From the cell containing the given text, extract its center point as (x, y) coordinate. 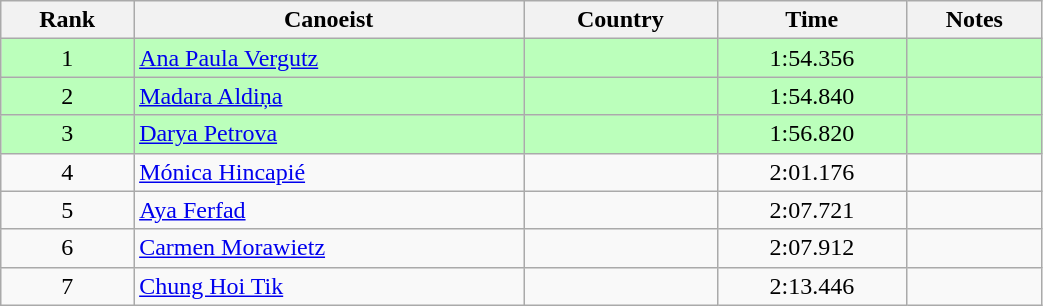
Notes (974, 20)
7 (68, 286)
2 (68, 96)
Mónica Hincapié (329, 172)
1:54.356 (812, 58)
Time (812, 20)
Canoeist (329, 20)
2:07.912 (812, 248)
Rank (68, 20)
Chung Hoi Tik (329, 286)
Carmen Morawietz (329, 248)
6 (68, 248)
2:13.446 (812, 286)
1 (68, 58)
4 (68, 172)
2:01.176 (812, 172)
1:56.820 (812, 134)
Darya Petrova (329, 134)
1:54.840 (812, 96)
3 (68, 134)
2:07.721 (812, 210)
Ana Paula Vergutz (329, 58)
Aya Ferfad (329, 210)
Madara Aldiņa (329, 96)
5 (68, 210)
Country (620, 20)
